Pinpoint the cell where the given text exists, returning its (X, Y) midpoint coordinate. 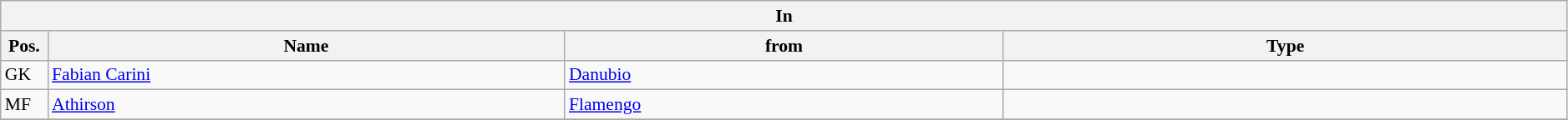
In (784, 16)
Flamengo (784, 105)
Danubio (784, 75)
Type (1285, 46)
from (784, 46)
Fabian Carini (306, 75)
GK (24, 75)
Athirson (306, 105)
Name (306, 46)
MF (24, 105)
Pos. (24, 46)
